Find where the given text appears and provide that cell's center as [X, Y] coordinate. 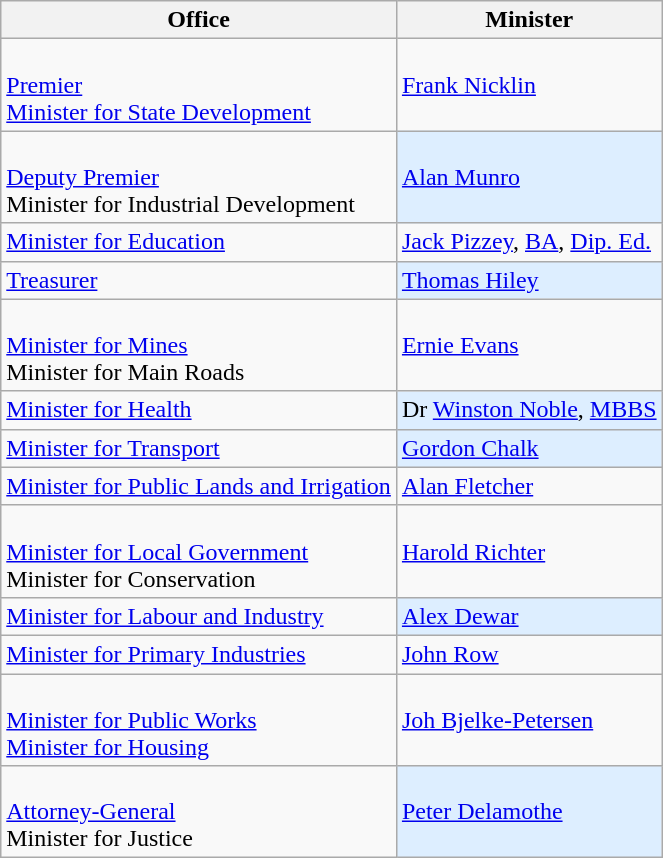
Minister for Mines Minister for Main Roads [199, 345]
John Row [529, 654]
Alan Fletcher [529, 486]
Jack Pizzey, BA, Dip. Ed. [529, 242]
Frank Nicklin [529, 85]
Minister for Primary Industries [199, 654]
Attorney-GeneralMinister for Justice [199, 812]
Minister for Public Works Minister for Housing [199, 720]
Treasurer [199, 280]
Deputy Premier Minister for Industrial Development [199, 177]
Dr Winston Noble, MBBS [529, 410]
Gordon Chalk [529, 448]
Peter Delamothe [529, 812]
Harold Richter [529, 551]
Minister for Labour and Industry [199, 616]
Alex Dewar [529, 616]
Minister for Education [199, 242]
Premier Minister for State Development [199, 85]
Minister for Transport [199, 448]
Minister for Health [199, 410]
Alan Munro [529, 177]
Office [199, 20]
Joh Bjelke-Petersen [529, 720]
Ernie Evans [529, 345]
Thomas Hiley [529, 280]
Minister [529, 20]
Minister for Local Government Minister for Conservation [199, 551]
Minister for Public Lands and Irrigation [199, 486]
